Provide the [X, Y] coordinate of the cell's center where the given text is located.  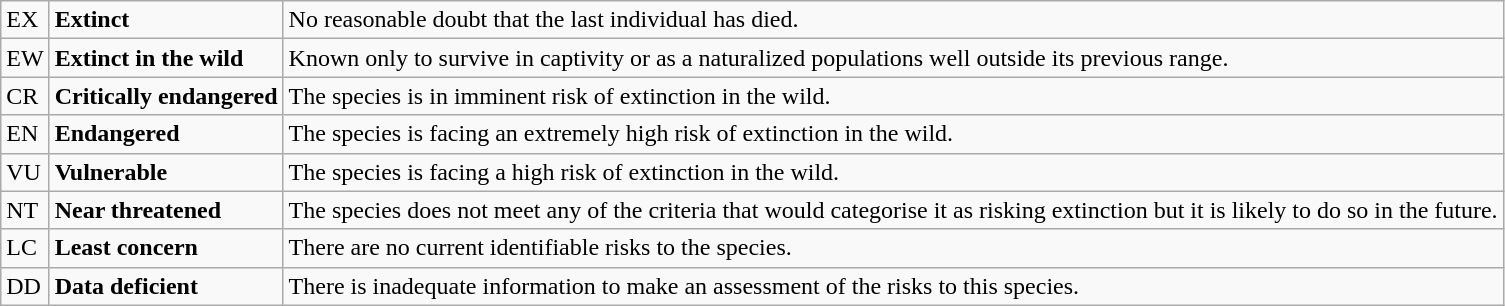
The species does not meet any of the criteria that would categorise it as risking extinction but it is likely to do so in the future. [893, 210]
DD [25, 286]
Least concern [166, 248]
Near threatened [166, 210]
Data deficient [166, 286]
Extinct [166, 20]
LC [25, 248]
Critically endangered [166, 96]
The species is facing a high risk of extinction in the wild. [893, 172]
EW [25, 58]
No reasonable doubt that the last individual has died. [893, 20]
Endangered [166, 134]
There are no current identifiable risks to the species. [893, 248]
CR [25, 96]
Vulnerable [166, 172]
The species is in imminent risk of extinction in the wild. [893, 96]
Extinct in the wild [166, 58]
The species is facing an extremely high risk of extinction in the wild. [893, 134]
NT [25, 210]
EN [25, 134]
EX [25, 20]
Known only to survive in captivity or as a naturalized populations well outside its previous range. [893, 58]
There is inadequate information to make an assessment of the risks to this species. [893, 286]
VU [25, 172]
